Identify which cell holds the provided text, then report its [X, Y] central coordinate. 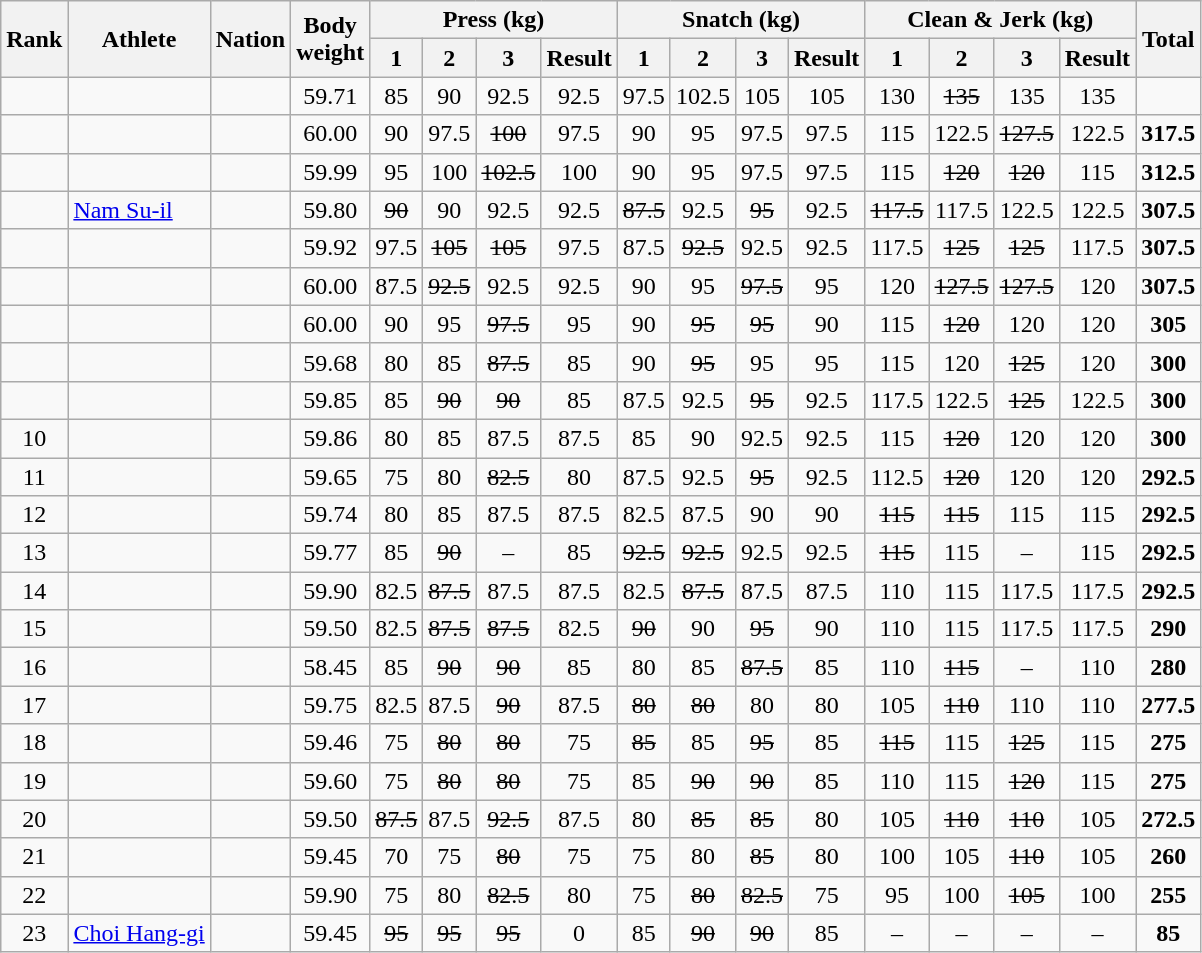
59.60 [330, 781]
Choi Hang-gi [139, 933]
312.5 [1168, 172]
12 [34, 515]
15 [34, 629]
59.92 [330, 248]
Athlete [139, 39]
290 [1168, 629]
Clean & Jerk (kg) [1000, 20]
59.85 [330, 400]
280 [1168, 667]
16 [34, 667]
Nation [250, 39]
317.5 [1168, 134]
Press (kg) [494, 20]
272.5 [1168, 819]
59.75 [330, 705]
17 [34, 705]
59.71 [330, 96]
Rank [34, 39]
58.45 [330, 667]
19 [34, 781]
Nam Su-il [139, 210]
0 [579, 933]
255 [1168, 895]
59.46 [330, 743]
130 [897, 96]
59.86 [330, 438]
20 [34, 819]
305 [1168, 324]
13 [34, 553]
23 [34, 933]
18 [34, 743]
59.68 [330, 362]
22 [34, 895]
Bodyweight [330, 39]
277.5 [1168, 705]
70 [396, 857]
10 [34, 438]
59.65 [330, 477]
14 [34, 591]
59.80 [330, 210]
21 [34, 857]
112.5 [897, 477]
Snatch (kg) [741, 20]
Total [1168, 39]
59.74 [330, 515]
59.77 [330, 553]
59.99 [330, 172]
11 [34, 477]
260 [1168, 857]
